Return the [X, Y] coordinate for the center point of the cell that contains the specified text.  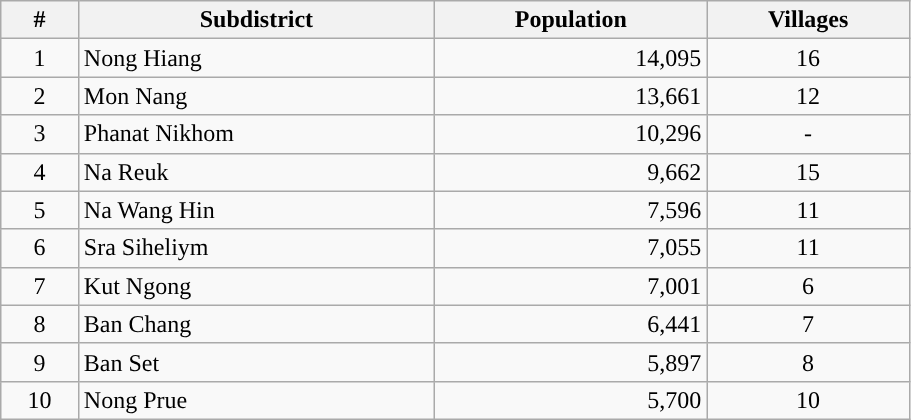
- [808, 134]
Subdistrict [256, 20]
5,897 [571, 362]
Phanat Nikhom [256, 134]
15 [808, 172]
3 [40, 134]
7,001 [571, 286]
9 [40, 362]
Mon Nang [256, 96]
Population [571, 20]
Ban Set [256, 362]
Na Reuk [256, 172]
7,055 [571, 248]
5,700 [571, 400]
7,596 [571, 210]
14,095 [571, 58]
4 [40, 172]
9,662 [571, 172]
Ban Chang [256, 324]
2 [40, 96]
16 [808, 58]
Nong Hiang [256, 58]
Na Wang Hin [256, 210]
12 [808, 96]
13,661 [571, 96]
5 [40, 210]
Kut Ngong [256, 286]
Villages [808, 20]
# [40, 20]
Nong Prue [256, 400]
Sra Siheliym [256, 248]
10,296 [571, 134]
6,441 [571, 324]
1 [40, 58]
